Return [x, y] of the center of cell containing provided text 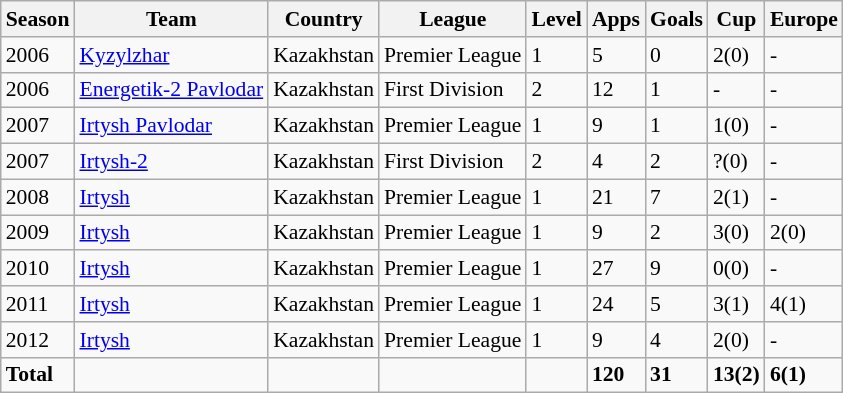
Apps [616, 19]
4(1) [804, 304]
1(0) [736, 126]
13(2) [736, 375]
31 [676, 375]
?(0) [736, 162]
Cup [736, 19]
2009 [38, 233]
3(1) [736, 304]
2010 [38, 269]
Level [556, 19]
3(0) [736, 233]
2012 [38, 340]
Kyzylzhar [171, 55]
2011 [38, 304]
24 [616, 304]
Season [38, 19]
Country [324, 19]
7 [676, 197]
Irtysh Pavlodar [171, 126]
21 [616, 197]
Europe [804, 19]
League [452, 19]
12 [616, 90]
Irtysh-2 [171, 162]
6(1) [804, 375]
Goals [676, 19]
0 [676, 55]
Team [171, 19]
27 [616, 269]
0(0) [736, 269]
120 [616, 375]
2(1) [736, 197]
2008 [38, 197]
Total [38, 375]
Energetik-2 Pavlodar [171, 90]
